For the text-containing cell, return its midpoint in (x, y) coordinate format. 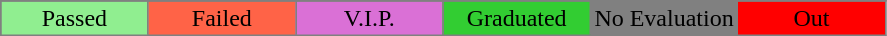
Out (812, 18)
V.I.P. (370, 18)
Failed (222, 18)
No Evaluation (664, 18)
Graduated (516, 18)
Passed (74, 18)
